Detect which cell encompasses the target text, then output its (x, y) center coordinate. 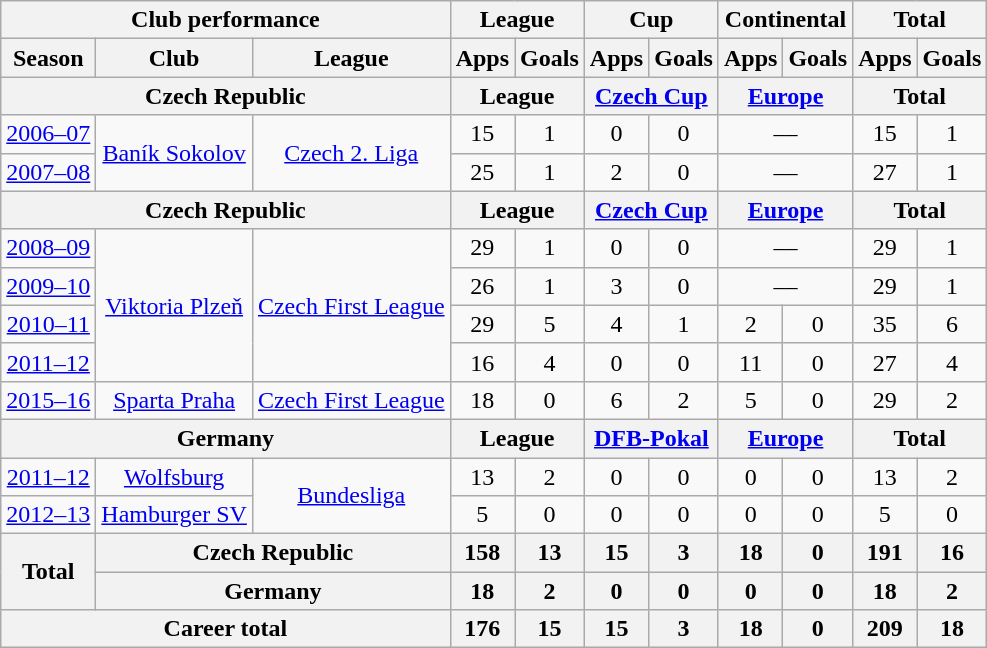
2006–07 (48, 134)
Hamburger SV (174, 515)
Career total (226, 629)
Season (48, 58)
25 (482, 172)
Club performance (226, 20)
2009–10 (48, 286)
Viktoria Plzeň (174, 305)
Bundesliga (351, 496)
2010–11 (48, 324)
Baník Sokolov (174, 153)
Continental (785, 20)
191 (885, 553)
158 (482, 553)
Cup (651, 20)
209 (885, 629)
Sparta Praha (174, 400)
2012–13 (48, 515)
Club (174, 58)
35 (885, 324)
2008–09 (48, 248)
Czech 2. Liga (351, 153)
11 (750, 362)
DFB-Pokal (651, 438)
176 (482, 629)
2015–16 (48, 400)
26 (482, 286)
2007–08 (48, 172)
Wolfsburg (174, 477)
